Scan for the cell matching the given text and deliver its (X, Y) coordinate at center. 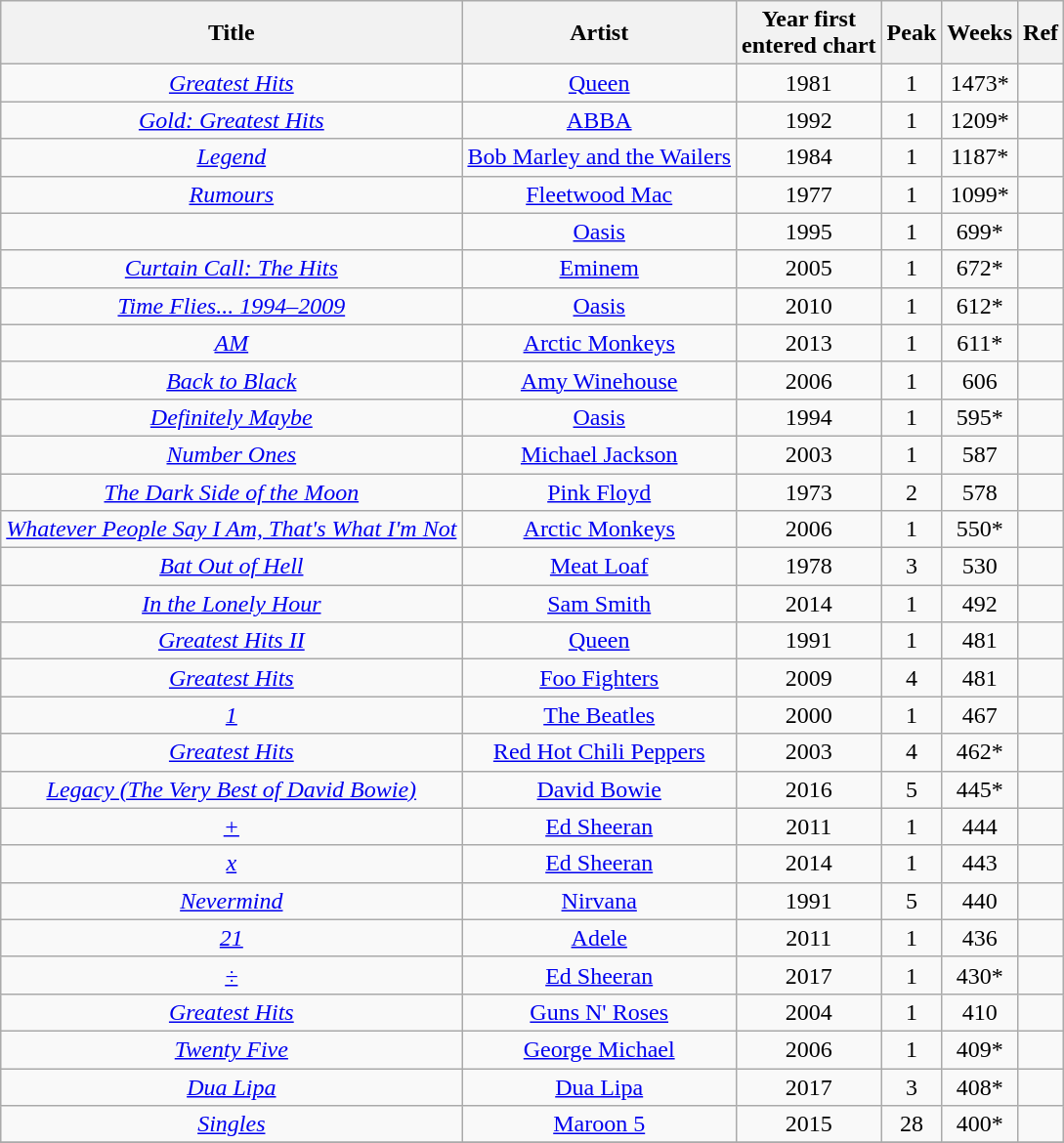
672* (980, 269)
Legacy (The Very Best of David Bowie) (232, 789)
443 (980, 864)
595* (980, 417)
409* (980, 1049)
2009 (809, 678)
430* (980, 975)
699* (980, 232)
Nirvana (600, 901)
AM (232, 343)
530 (980, 567)
Gold: Greatest Hits (232, 120)
The Beatles (600, 715)
550* (980, 529)
Rumours (232, 194)
Amy Winehouse (600, 380)
444 (980, 826)
+ (232, 826)
Red Hot Chili Peppers (600, 752)
Time Flies... 1994–2009 (232, 306)
2016 (809, 789)
ABBA (600, 120)
611* (980, 343)
21 (232, 938)
Adele (600, 938)
Guns N' Roses (600, 1012)
Maroon 5 (600, 1124)
2015 (809, 1124)
Curtain Call: The Hits (232, 269)
400* (980, 1124)
Legend (232, 157)
Meat Loaf (600, 567)
1995 (809, 232)
1992 (809, 120)
Michael Jackson (600, 454)
Back to Black (232, 380)
2004 (809, 1012)
2000 (809, 715)
Pink Floyd (600, 491)
The Dark Side of the Moon (232, 491)
1209* (980, 120)
Fleetwood Mac (600, 194)
1973 (809, 491)
Bat Out of Hell (232, 567)
Weeks (980, 33)
436 (980, 938)
Greatest Hits II (232, 641)
x (232, 864)
1977 (809, 194)
Eminem (600, 269)
Singles (232, 1124)
445* (980, 789)
1099* (980, 194)
1473* (980, 83)
Peak (912, 33)
Ref (1042, 33)
Foo Fighters (600, 678)
2005 (809, 269)
Title (232, 33)
Sam Smith (600, 604)
1981 (809, 83)
In the Lonely Hour (232, 604)
1984 (809, 157)
Bob Marley and the Wailers (600, 157)
606 (980, 380)
2010 (809, 306)
408* (980, 1087)
410 (980, 1012)
Nevermind (232, 901)
Year firstentered chart (809, 33)
587 (980, 454)
28 (912, 1124)
Artist (600, 33)
1994 (809, 417)
467 (980, 715)
Number Ones (232, 454)
David Bowie (600, 789)
÷ (232, 975)
Whatever People Say I Am, That's What I'm Not (232, 529)
440 (980, 901)
612* (980, 306)
462* (980, 752)
1978 (809, 567)
George Michael (600, 1049)
492 (980, 604)
1187* (980, 157)
Definitely Maybe (232, 417)
Twenty Five (232, 1049)
2013 (809, 343)
578 (980, 491)
2 (912, 491)
